Output the (x, y) coordinate of the center of the cell containing the given text.  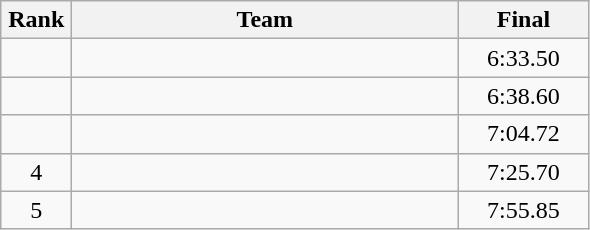
Rank (36, 20)
7:04.72 (524, 134)
Final (524, 20)
7:55.85 (524, 210)
Team (265, 20)
6:33.50 (524, 58)
7:25.70 (524, 172)
4 (36, 172)
6:38.60 (524, 96)
5 (36, 210)
